Locate the cell with the specified text and output its [x, y] center coordinate. 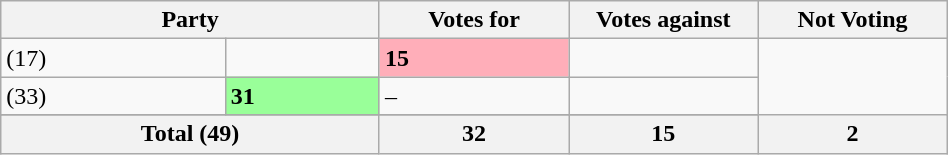
Votes against [664, 20]
(17) [113, 58]
2 [852, 134]
31 [302, 96]
Votes for [474, 20]
Party [190, 20]
(33) [113, 96]
Total (49) [190, 134]
– [474, 96]
32 [474, 134]
Not Voting [852, 20]
